Identify which cell holds the provided text, then report its (x, y) central coordinate. 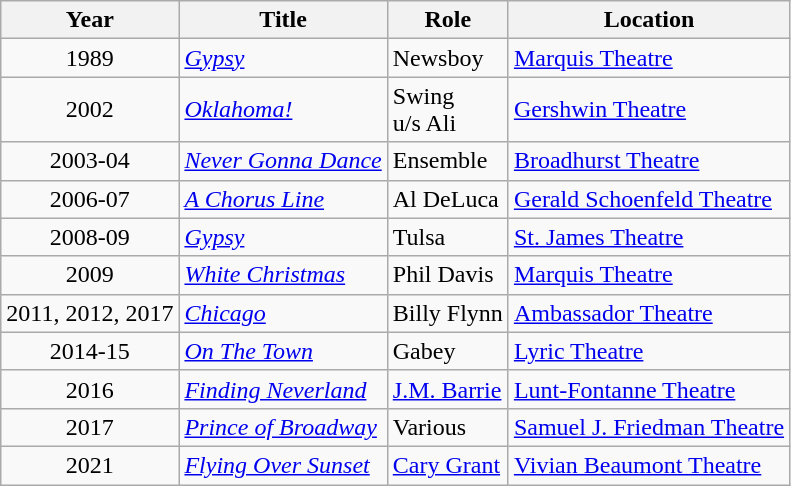
Tulsa (448, 237)
Lunt-Fontanne Theatre (648, 389)
2017 (90, 427)
Samuel J. Friedman Theatre (648, 427)
2009 (90, 275)
Gershwin Theatre (648, 110)
Finding Neverland (283, 389)
Lyric Theatre (648, 351)
Al DeLuca (448, 199)
Chicago (283, 313)
Oklahoma! (283, 110)
Title (283, 20)
2006-07 (90, 199)
2002 (90, 110)
1989 (90, 58)
Role (448, 20)
2008-09 (90, 237)
Billy Flynn (448, 313)
2014-15 (90, 351)
Location (648, 20)
Gabey (448, 351)
Vivian Beaumont Theatre (648, 465)
2016 (90, 389)
2011, 2012, 2017 (90, 313)
Various (448, 427)
Broadhurst Theatre (648, 161)
Ambassador Theatre (648, 313)
Cary Grant (448, 465)
Gerald Schoenfeld Theatre (648, 199)
A Chorus Line (283, 199)
Never Gonna Dance (283, 161)
Newsboy (448, 58)
St. James Theatre (648, 237)
2021 (90, 465)
Year (90, 20)
Ensemble (448, 161)
Flying Over Sunset (283, 465)
Swingu/s Ali (448, 110)
Phil Davis (448, 275)
J.M. Barrie (448, 389)
White Christmas (283, 275)
Prince of Broadway (283, 427)
On The Town (283, 351)
2003-04 (90, 161)
